Extract the (X, Y) coordinate from the center of the cell holding the provided text.  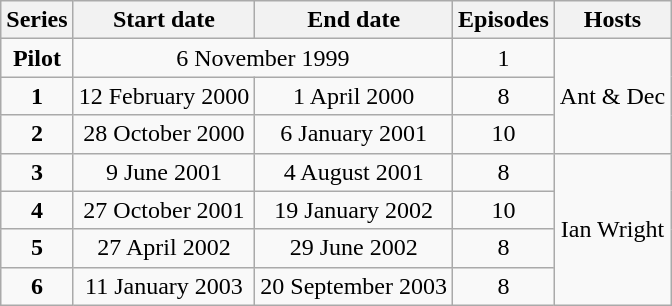
Ian Wright (612, 229)
Series (37, 20)
28 October 2000 (164, 134)
6 (37, 286)
11 January 2003 (164, 286)
27 April 2002 (164, 248)
2 (37, 134)
End date (354, 20)
Start date (164, 20)
12 February 2000 (164, 96)
6 January 2001 (354, 134)
Ant & Dec (612, 96)
Hosts (612, 20)
29 June 2002 (354, 248)
9 June 2001 (164, 172)
27 October 2001 (164, 210)
4 (37, 210)
3 (37, 172)
1 April 2000 (354, 96)
Pilot (37, 58)
Episodes (504, 20)
20 September 2003 (354, 286)
19 January 2002 (354, 210)
4 August 2001 (354, 172)
5 (37, 248)
6 November 1999 (262, 58)
